Pinpoint the cell where the given text exists, returning its [X, Y] midpoint coordinate. 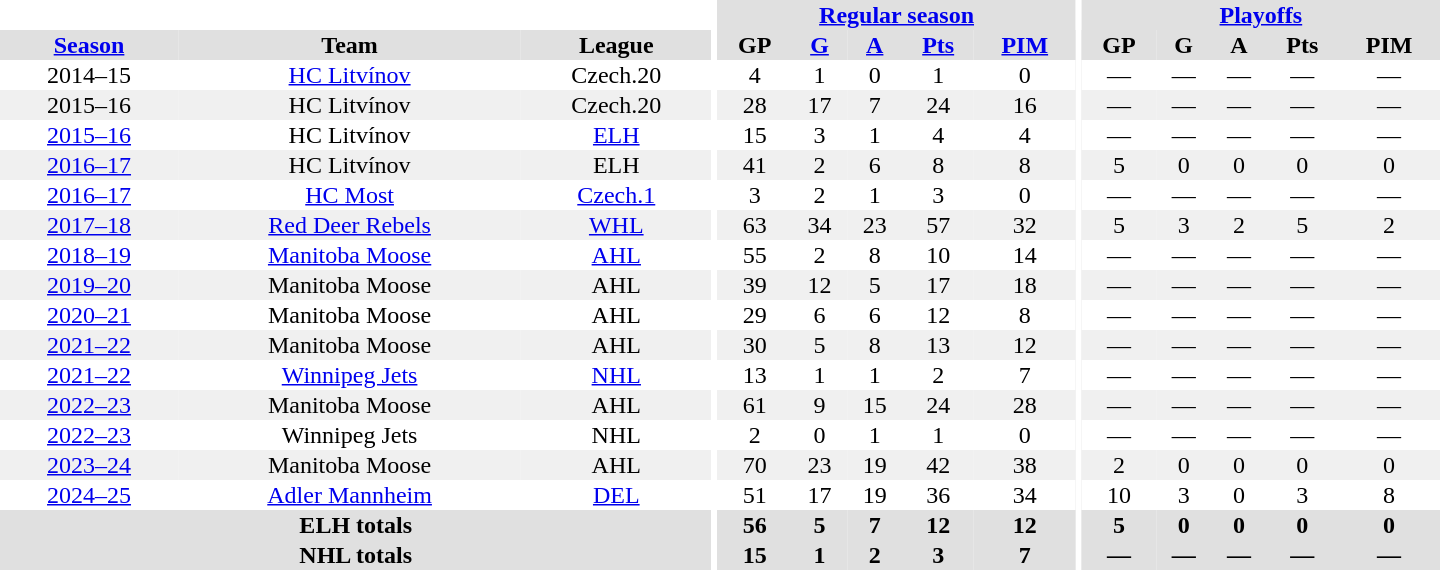
Regular season [897, 15]
Czech.1 [616, 195]
57 [938, 225]
2020–21 [89, 315]
42 [938, 465]
63 [755, 225]
2017–18 [89, 225]
70 [755, 465]
2018–19 [89, 255]
18 [1025, 285]
56 [755, 525]
WHL [616, 225]
League [616, 45]
14 [1025, 255]
2024–25 [89, 495]
9 [820, 405]
39 [755, 285]
HC Most [350, 195]
Playoffs [1261, 15]
DEL [616, 495]
Team [350, 45]
16 [1025, 105]
ELH totals [356, 525]
29 [755, 315]
41 [755, 165]
Adler Mannheim [350, 495]
Red Deer Rebels [350, 225]
2019–20 [89, 285]
36 [938, 495]
2014–15 [89, 75]
38 [1025, 465]
55 [755, 255]
61 [755, 405]
51 [755, 495]
NHL totals [356, 555]
Season [89, 45]
32 [1025, 225]
2023–24 [89, 465]
30 [755, 345]
